For the text-containing cell, return its midpoint in [x, y] coordinate format. 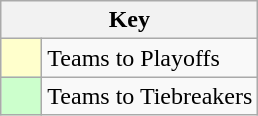
Key [130, 20]
Teams to Playoffs [150, 58]
Teams to Tiebreakers [150, 96]
